Detect which cell encompasses the target text, then output its [x, y] center coordinate. 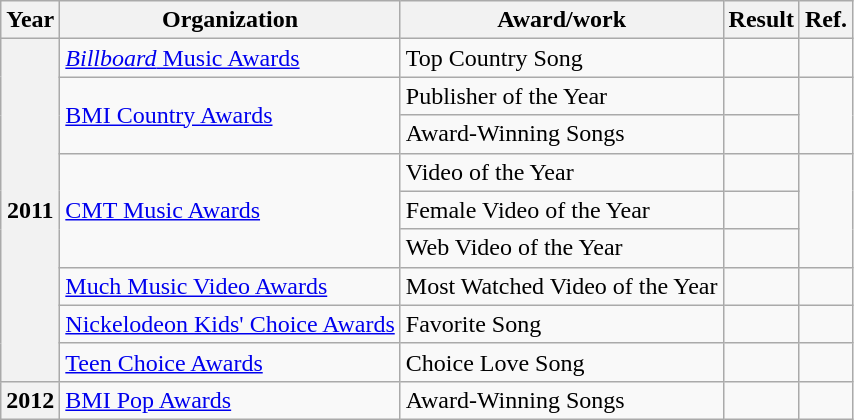
Award/work [562, 20]
Favorite Song [562, 324]
Year [30, 20]
2012 [30, 400]
Web Video of the Year [562, 248]
Most Watched Video of the Year [562, 286]
Much Music Video Awards [230, 286]
CMT Music Awards [230, 210]
Choice Love Song [562, 362]
BMI Country Awards [230, 115]
Teen Choice Awards [230, 362]
Organization [230, 20]
Ref. [826, 20]
Publisher of the Year [562, 96]
Top Country Song [562, 58]
Female Video of the Year [562, 210]
2011 [30, 210]
Billboard Music Awards [230, 58]
Nickelodeon Kids' Choice Awards [230, 324]
Result [761, 20]
BMI Pop Awards [230, 400]
Video of the Year [562, 172]
